Detect which cell encompasses the target text, then output its (X, Y) center coordinate. 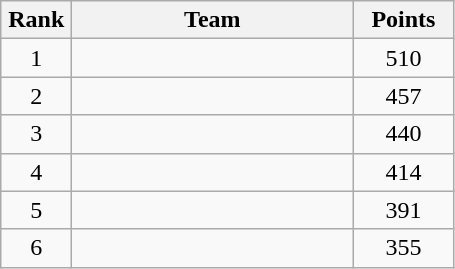
4 (36, 172)
1 (36, 58)
414 (404, 172)
Points (404, 20)
Team (212, 20)
6 (36, 248)
510 (404, 58)
391 (404, 210)
440 (404, 134)
355 (404, 248)
457 (404, 96)
Rank (36, 20)
2 (36, 96)
3 (36, 134)
5 (36, 210)
